Search for the cell housing the specified text and yield its [X, Y] center coordinate. 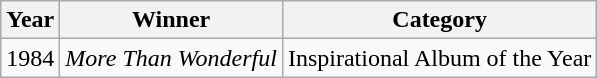
Category [439, 20]
Winner [172, 20]
1984 [30, 58]
More Than Wonderful [172, 58]
Year [30, 20]
Inspirational Album of the Year [439, 58]
